Detect which cell encompasses the target text, then output its (X, Y) center coordinate. 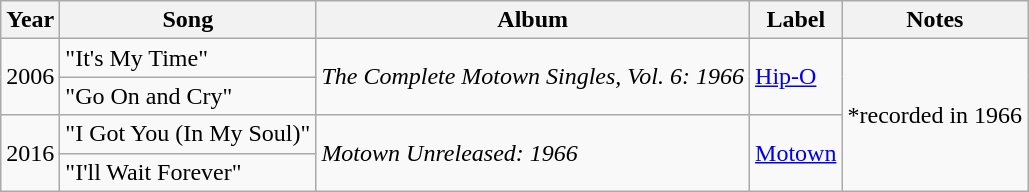
"I Got You (In My Soul)" (188, 134)
2016 (30, 153)
"Go On and Cry" (188, 96)
Notes (935, 20)
Album (533, 20)
Motown (796, 153)
2006 (30, 77)
Year (30, 20)
Label (796, 20)
"I'll Wait Forever" (188, 172)
The Complete Motown Singles, Vol. 6: 1966 (533, 77)
Motown Unreleased: 1966 (533, 153)
*recorded in 1966 (935, 115)
Song (188, 20)
Hip-O (796, 77)
"It's My Time" (188, 58)
